Return [x, y] of the center of cell containing provided text 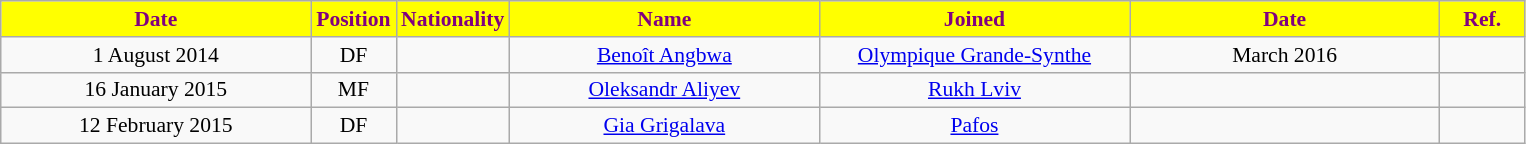
Joined [974, 19]
Oleksandr Aliyev [664, 90]
Name [664, 19]
Position [354, 19]
1 August 2014 [156, 55]
Benoît Angbwa [664, 55]
MF [354, 90]
Pafos [974, 126]
Nationality [452, 19]
12 February 2015 [156, 126]
Olympique Grande-Synthe [974, 55]
March 2016 [1285, 55]
Rukh Lviv [974, 90]
Gia Grigalava [664, 126]
Ref. [1482, 19]
16 January 2015 [156, 90]
